Scan for the cell matching the given text and deliver its (x, y) coordinate at center. 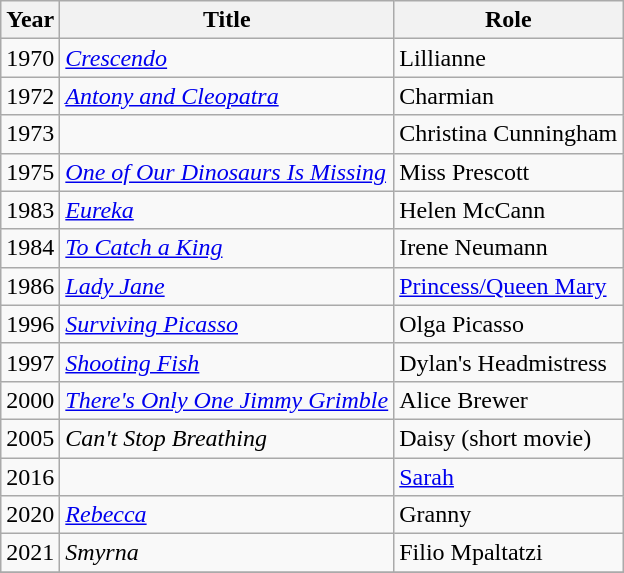
2021 (30, 553)
1996 (30, 324)
Alice Brewer (508, 400)
Miss Prescott (508, 172)
Year (30, 20)
Irene Neumann (508, 248)
Crescendo (227, 58)
1970 (30, 58)
1973 (30, 134)
Charmian (508, 96)
There's Only One Jimmy Grimble (227, 400)
Shooting Fish (227, 362)
Daisy (short movie) (508, 438)
Rebecca (227, 515)
1997 (30, 362)
Title (227, 20)
1972 (30, 96)
Princess/Queen Mary (508, 286)
2020 (30, 515)
2000 (30, 400)
One of Our Dinosaurs Is Missing (227, 172)
Surviving Picasso (227, 324)
Christina Cunningham (508, 134)
Helen McCann (508, 210)
Granny (508, 515)
2016 (30, 477)
2005 (30, 438)
1984 (30, 248)
Can't Stop Breathing (227, 438)
Sarah (508, 477)
Eureka (227, 210)
Antony and Cleopatra (227, 96)
Role (508, 20)
1975 (30, 172)
Filio Mpaltatzi (508, 553)
1983 (30, 210)
Lillianne (508, 58)
To Catch a King (227, 248)
1986 (30, 286)
Dylan's Headmistress (508, 362)
Lady Jane (227, 286)
Smyrna (227, 553)
Olga Picasso (508, 324)
